Capture the cell that displays the provided text and extract its (x, y) central coordinate. 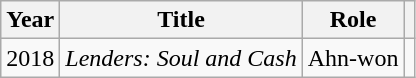
Title (181, 20)
2018 (30, 58)
Lenders: Soul and Cash (181, 58)
Role (353, 20)
Ahn-won (353, 58)
Year (30, 20)
